Identify which cell holds the provided text, then report its (X, Y) central coordinate. 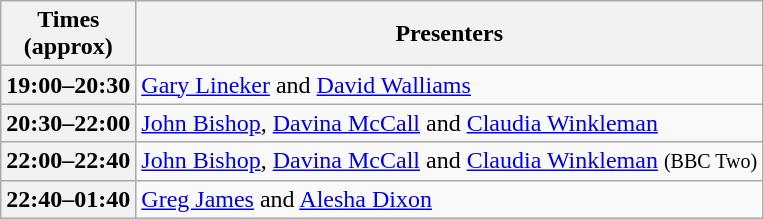
John Bishop, Davina McCall and Claudia Winkleman (BBC Two) (450, 161)
Greg James and Alesha Dixon (450, 199)
22:40–01:40 (68, 199)
22:00–22:40 (68, 161)
Times(approx) (68, 34)
Presenters (450, 34)
Gary Lineker and David Walliams (450, 85)
19:00–20:30 (68, 85)
20:30–22:00 (68, 123)
John Bishop, Davina McCall and Claudia Winkleman (450, 123)
